Return the [X, Y] coordinate for the center point of the cell that contains the specified text.  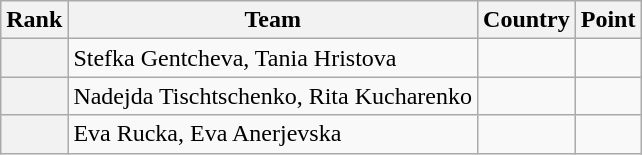
Nadejda Tischtschenko, Rita Kucharenko [273, 96]
Team [273, 20]
Point [608, 20]
Country [527, 20]
Stefka Gentcheva, Tania Hristova [273, 58]
Eva Rucka, Eva Anerjevska [273, 134]
Rank [34, 20]
